Return (X, Y) of the center of cell containing provided text 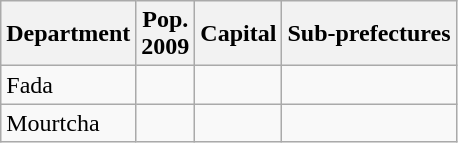
Capital (238, 34)
Department (68, 34)
Mourtcha (68, 123)
Pop.2009 (166, 34)
Sub-prefectures (369, 34)
Fada (68, 85)
